Determine the [x, y] coordinate at the center of the cell enclosing the given text.  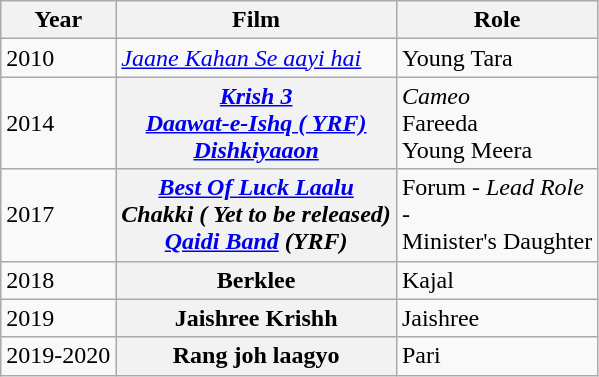
Kajal [496, 280]
Young Tara [496, 58]
Rang joh laagyo [256, 356]
Role [496, 20]
CameoFareedaYoung Meera [496, 123]
Best Of Luck LaaluChakki ( Yet to be released)Qaidi Band (YRF) [256, 215]
Jaishree [496, 318]
Krish 3Daawat-e-Ishq ( YRF)Dishkiyaaon [256, 123]
Year [58, 20]
Pari [496, 356]
Forum - Lead Role-Minister's Daughter [496, 215]
2017 [58, 215]
2019 [58, 318]
2014 [58, 123]
2010 [58, 58]
2018 [58, 280]
2019-2020 [58, 356]
Berklee [256, 280]
Jaane Kahan Se aayi hai [256, 58]
Jaishree Krishh [256, 318]
Film [256, 20]
